Detect which cell encompasses the target text, then output its [x, y] center coordinate. 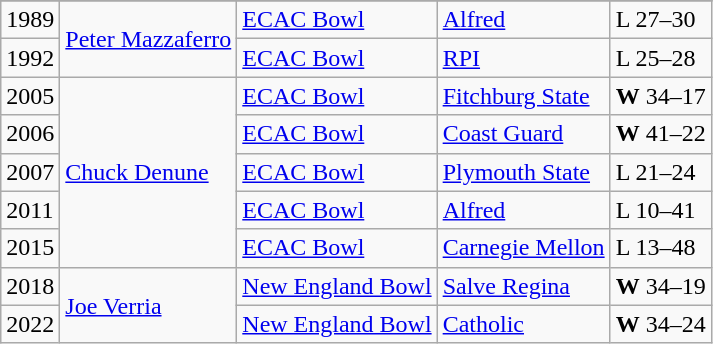
L 10–41 [660, 210]
Fitchburg State [524, 96]
1989 [30, 20]
W 34–19 [660, 286]
Peter Mazzaferro [148, 39]
2005 [30, 96]
L 27–30 [660, 20]
L 21–24 [660, 172]
W 34–17 [660, 96]
W 34–24 [660, 324]
W 41–22 [660, 134]
2006 [30, 134]
L 13–48 [660, 248]
Joe Verria [148, 305]
1992 [30, 58]
2007 [30, 172]
RPI [524, 58]
Salve Regina [524, 286]
2022 [30, 324]
Carnegie Mellon [524, 248]
L 25–28 [660, 58]
2011 [30, 210]
Catholic [524, 324]
Chuck Denune [148, 172]
2015 [30, 248]
2018 [30, 286]
Plymouth State [524, 172]
Coast Guard [524, 134]
